Determine the (X, Y) coordinate at the center of the cell enclosing the given text.  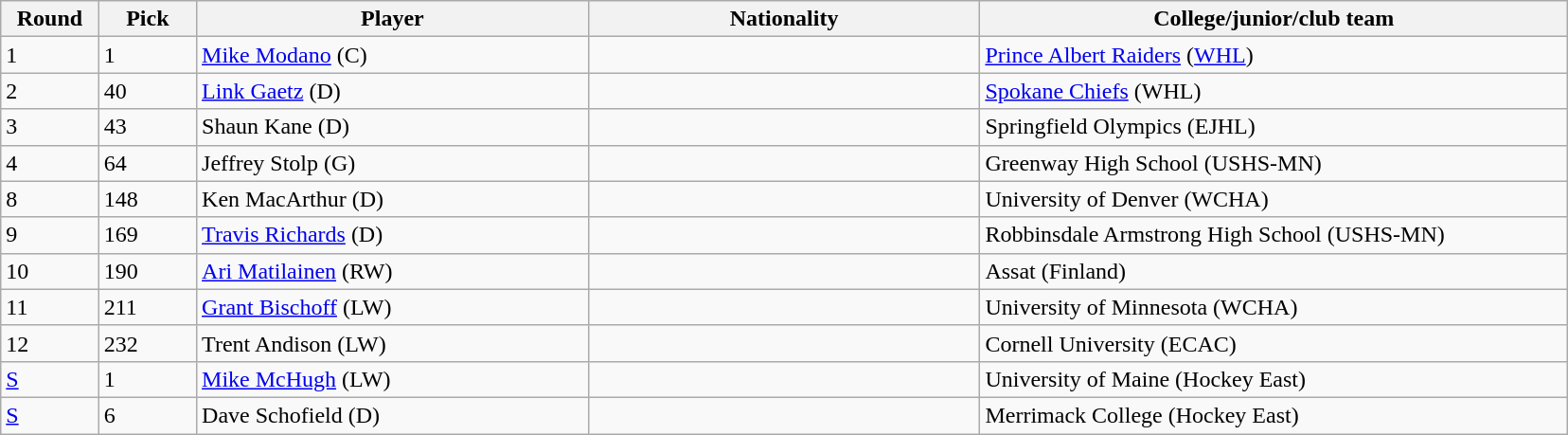
Greenway High School (USHS-MN) (1274, 163)
190 (148, 271)
64 (148, 163)
Round (49, 19)
University of Denver (WCHA) (1274, 199)
169 (148, 235)
40 (148, 91)
Prince Albert Raiders (WHL) (1274, 55)
43 (148, 127)
Mike Modano (C) (393, 55)
2 (49, 91)
4 (49, 163)
Trent Andison (LW) (393, 343)
University of Maine (Hockey East) (1274, 379)
Shaun Kane (D) (393, 127)
Assat (Finland) (1274, 271)
Dave Schofield (D) (393, 415)
Cornell University (ECAC) (1274, 343)
9 (49, 235)
Robbinsdale Armstrong High School (USHS-MN) (1274, 235)
Player (393, 19)
3 (49, 127)
Springfield Olympics (EJHL) (1274, 127)
Grant Bischoff (LW) (393, 307)
6 (148, 415)
College/junior/club team (1274, 19)
148 (148, 199)
12 (49, 343)
Nationality (784, 19)
Merrimack College (Hockey East) (1274, 415)
Pick (148, 19)
11 (49, 307)
211 (148, 307)
10 (49, 271)
232 (148, 343)
Spokane Chiefs (WHL) (1274, 91)
Ari Matilainen (RW) (393, 271)
Travis Richards (D) (393, 235)
Mike McHugh (LW) (393, 379)
Link Gaetz (D) (393, 91)
University of Minnesota (WCHA) (1274, 307)
Ken MacArthur (D) (393, 199)
Jeffrey Stolp (G) (393, 163)
8 (49, 199)
